Capture the cell that displays the provided text and extract its (X, Y) central coordinate. 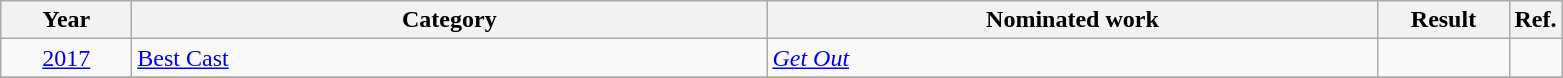
Nominated work (1072, 20)
Ref. (1536, 20)
Year (66, 20)
Result (1444, 20)
Best Cast (450, 58)
Category (450, 20)
Get Out (1072, 58)
2017 (66, 58)
